Locate the cell with the specified text and output its (X, Y) center coordinate. 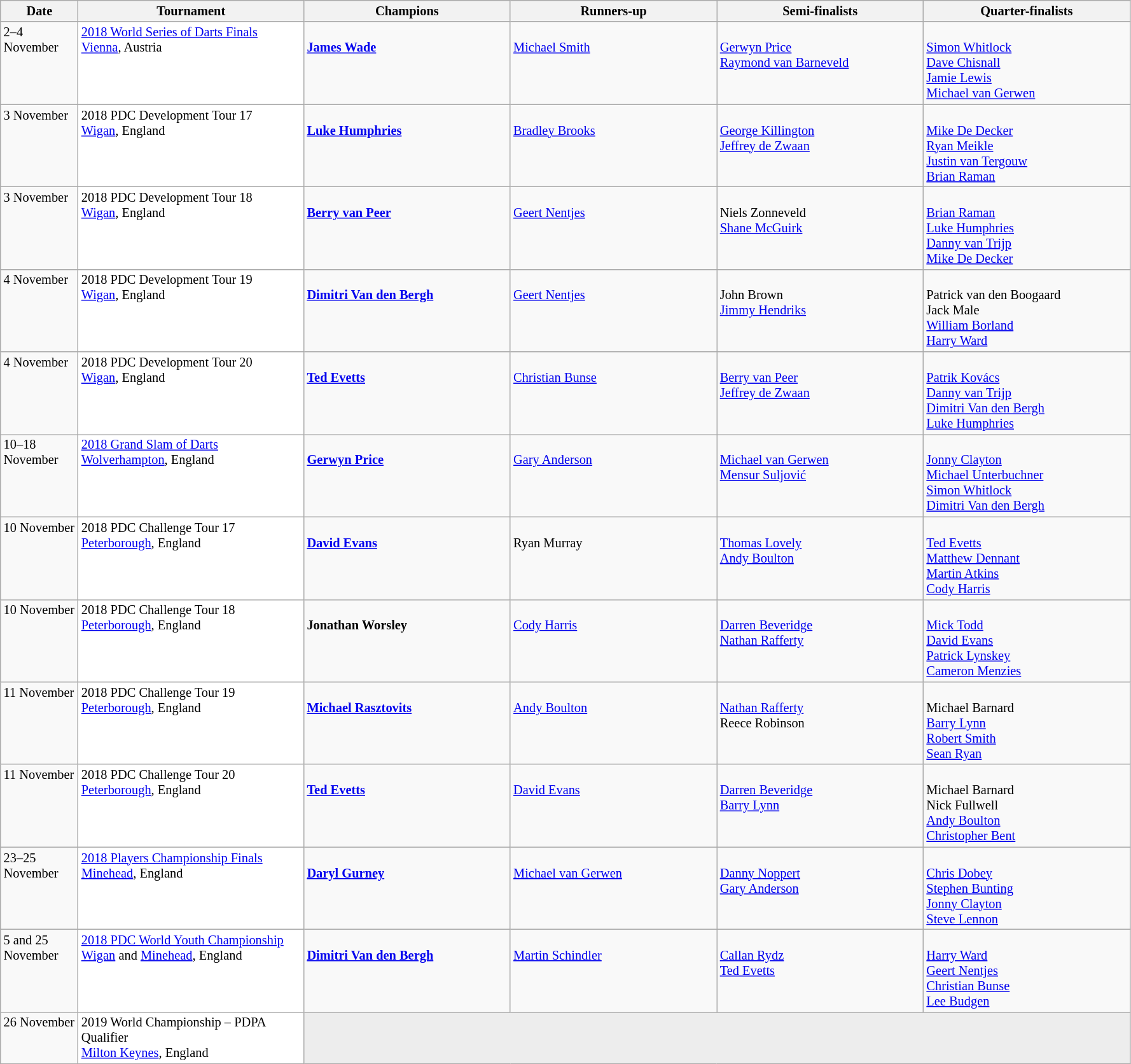
Bradley Brooks (613, 146)
Mick Todd David Evans Patrick Lynskey Cameron Menzies (1027, 641)
Ryan Murray (613, 558)
Gerwyn Price (407, 475)
10–18 November (39, 475)
23–25 November (39, 888)
2018 Players Championship FinalsMinehead, England (191, 888)
Niels Zonneveld Shane McGuirk (821, 228)
26 November (39, 1038)
George Killington Jeffrey de Zwaan (821, 146)
Christian Bunse (613, 393)
Michael Smith (613, 63)
Michael van Gerwen (613, 888)
Gerwyn Price Raymond van Barneveld (821, 63)
Thomas Lovely Andy Boulton (821, 558)
Tournament (191, 11)
Brian Raman Luke Humphries Danny van Trijp Mike De Decker (1027, 228)
Darren Beveridge Barry Lynn (821, 806)
Callan Rydz Ted Evetts (821, 970)
John Brown Jimmy Hendriks (821, 311)
Date (39, 11)
2018 PDC Development Tour 18Wigan, England (191, 228)
Simon Whitlock Dave Chisnall Jamie Lewis Michael van Gerwen (1027, 63)
Jonathan Worsley (407, 641)
Michael Rasztovits (407, 723)
Runners-up (613, 11)
Berry van Peer (407, 228)
Andy Boulton (613, 723)
2018 PDC Challenge Tour 19Peterborough, England (191, 723)
2019 World Championship – PDPA Qualifier Milton Keynes, England (191, 1038)
Nathan Rafferty Reece Robinson (821, 723)
2018 World Series of Darts FinalsVienna, Austria (191, 63)
Patrik Kovács Danny van Trijp Dimitri Van den Bergh Luke Humphries (1027, 393)
2018 PDC Development Tour 20Wigan, England (191, 393)
Michael van Gerwen Mensur Suljović (821, 475)
2–4 November (39, 63)
2018 PDC Development Tour 19Wigan, England (191, 311)
2018 PDC Challenge Tour 17Peterborough, England (191, 558)
Champions (407, 11)
Martin Schindler (613, 970)
Gary Anderson (613, 475)
2018 PDC Challenge Tour 20Peterborough, England (191, 806)
James Wade (407, 63)
Ted Evetts Matthew Dennant Martin Atkins Cody Harris (1027, 558)
Semi-finalists (821, 11)
Danny Noppert Gary Anderson (821, 888)
2018 PDC Challenge Tour 18Peterborough, England (191, 641)
Darren Beveridge Nathan Rafferty (821, 641)
Daryl Gurney (407, 888)
Michael Barnard Nick Fullwell Andy Boulton Christopher Bent (1027, 806)
5 and 25 November (39, 970)
2018 Grand Slam of DartsWolverhampton, England (191, 475)
Jonny Clayton Michael Unterbuchner Simon Whitlock Dimitri Van den Bergh (1027, 475)
Mike De Decker Ryan Meikle Justin van Tergouw Brian Raman (1027, 146)
Quarter-finalists (1027, 11)
Berry van Peer Jeffrey de Zwaan (821, 393)
Chris Dobey Stephen Bunting Jonny Clayton Steve Lennon (1027, 888)
Cody Harris (613, 641)
Michael Barnard Barry Lynn Robert Smith Sean Ryan (1027, 723)
Harry Ward Geert Nentjes Christian Bunse Lee Budgen (1027, 970)
2018 PDC Development Tour 17Wigan, England (191, 146)
Luke Humphries (407, 146)
Patrick van den Boogaard Jack Male William Borland Harry Ward (1027, 311)
2018 PDC World Youth ChampionshipWigan and Minehead, England (191, 970)
